Return [X, Y] of the center of cell containing provided text 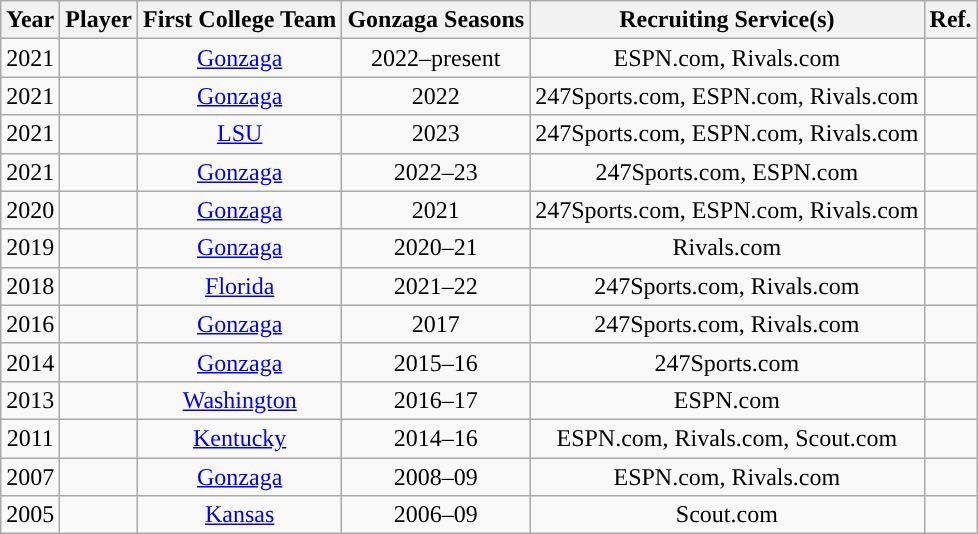
Washington [240, 400]
ESPN.com, Rivals.com, Scout.com [727, 438]
Kentucky [240, 438]
2015–16 [436, 362]
2005 [30, 515]
2021–22 [436, 286]
Year [30, 20]
2007 [30, 477]
Player [99, 20]
2006–09 [436, 515]
2022 [436, 96]
2014–16 [436, 438]
LSU [240, 134]
2020 [30, 210]
Kansas [240, 515]
2016 [30, 324]
2008–09 [436, 477]
2014 [30, 362]
Rivals.com [727, 248]
2019 [30, 248]
2022–23 [436, 172]
2018 [30, 286]
Florida [240, 286]
2020–21 [436, 248]
Recruiting Service(s) [727, 20]
2011 [30, 438]
Gonzaga Seasons [436, 20]
2023 [436, 134]
First College Team [240, 20]
2013 [30, 400]
ESPN.com [727, 400]
2016–17 [436, 400]
2022–present [436, 58]
Ref. [950, 20]
2017 [436, 324]
247Sports.com, ESPN.com [727, 172]
Scout.com [727, 515]
247Sports.com [727, 362]
